Pinpoint the cell where the given text exists, returning its (X, Y) midpoint coordinate. 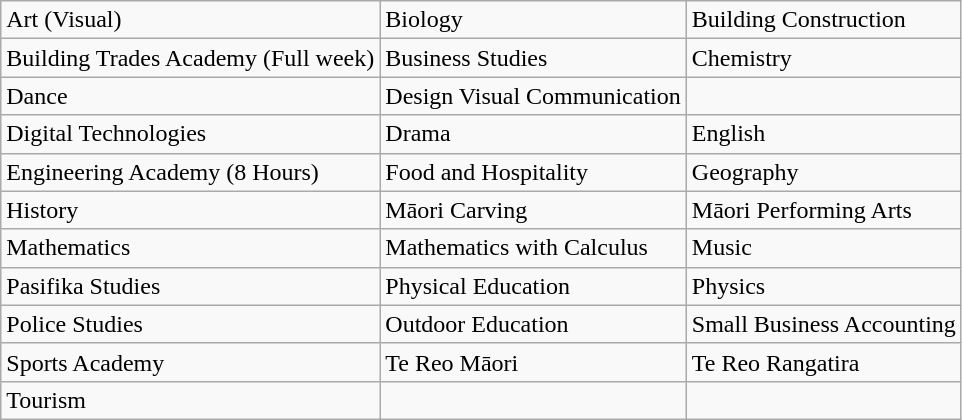
Te Reo Māori (533, 362)
Outdoor Education (533, 324)
Mathematics (190, 248)
Business Studies (533, 58)
Māori Performing Arts (824, 210)
Music (824, 248)
Māori Carving (533, 210)
History (190, 210)
Physical Education (533, 286)
Physics (824, 286)
Sports Academy (190, 362)
Police Studies (190, 324)
Pasifika Studies (190, 286)
English (824, 134)
Digital Technologies (190, 134)
Biology (533, 20)
Art (Visual) (190, 20)
Te Reo Rangatira (824, 362)
Drama (533, 134)
Dance (190, 96)
Building Trades Academy (Full week) (190, 58)
Chemistry (824, 58)
Food and Hospitality (533, 172)
Engineering Academy (8 Hours) (190, 172)
Mathematics with Calculus (533, 248)
Tourism (190, 400)
Small Business Accounting (824, 324)
Geography (824, 172)
Building Construction (824, 20)
Design Visual Communication (533, 96)
